From the cell containing the given text, extract its center point as [X, Y] coordinate. 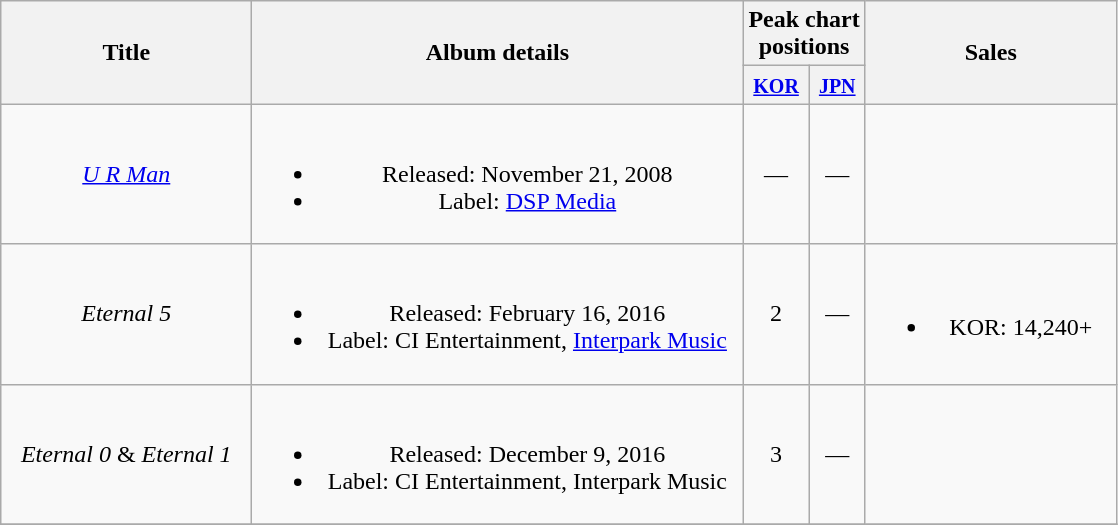
Title [126, 52]
3 [776, 454]
2 [776, 314]
Peak chart positions [804, 34]
Released: February 16, 2016Label: CI Entertainment, Interpark Music [498, 314]
JPN [837, 85]
Released: November 21, 2008Label: DSP Media [498, 174]
Released: December 9, 2016Label: CI Entertainment, Interpark Music [498, 454]
U R Man [126, 174]
Album details [498, 52]
Sales [990, 52]
KOR [776, 85]
Eternal 5 [126, 314]
Eternal 0 & Eternal 1 [126, 454]
KOR: 14,240+ [990, 314]
